Locate the cell with the specified text and output its [x, y] center coordinate. 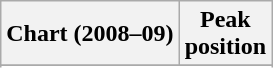
Chart (2008–09) [90, 34]
Peakposition [225, 34]
